Extract the (X, Y) coordinate from the center of the cell holding the provided text.  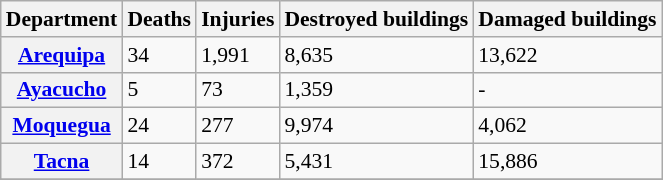
Moquegua (62, 126)
Injuries (238, 19)
372 (238, 161)
8,635 (376, 54)
1,991 (238, 54)
Arequipa (62, 54)
Ayacucho (62, 90)
Tacna (62, 161)
Department (62, 19)
4,062 (567, 126)
5,431 (376, 161)
34 (159, 54)
1,359 (376, 90)
- (567, 90)
5 (159, 90)
277 (238, 126)
73 (238, 90)
9,974 (376, 126)
Deaths (159, 19)
13,622 (567, 54)
24 (159, 126)
Destroyed buildings (376, 19)
14 (159, 161)
Damaged buildings (567, 19)
15,886 (567, 161)
